Identify which cell holds the provided text, then report its (x, y) central coordinate. 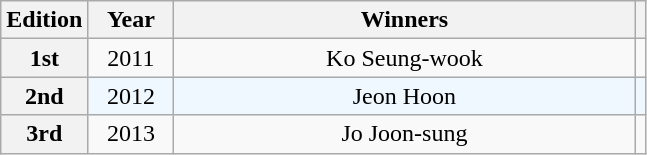
3rd (44, 134)
2011 (131, 58)
Edition (44, 20)
Jeon Hoon (404, 96)
1st (44, 58)
2012 (131, 96)
2nd (44, 96)
Jo Joon-sung (404, 134)
Winners (404, 20)
2013 (131, 134)
Year (131, 20)
Ko Seung-wook (404, 58)
